Return [x, y] of the center of cell containing provided text 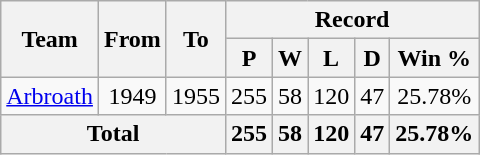
Arbroath [50, 96]
1955 [196, 96]
Win % [434, 58]
Total [114, 134]
From [132, 39]
1949 [132, 96]
To [196, 39]
P [248, 58]
Record [352, 20]
L [332, 58]
Team [50, 39]
D [372, 58]
W [290, 58]
